Pinpoint the cell where the given text exists, returning its (X, Y) midpoint coordinate. 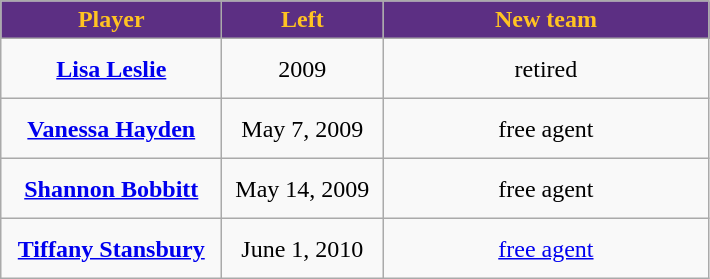
Lisa Leslie (112, 69)
Shannon Bobbitt (112, 189)
Left (302, 20)
May 14, 2009 (302, 189)
2009 (302, 69)
June 1, 2010 (302, 249)
retired (546, 69)
New team (546, 20)
May 7, 2009 (302, 129)
Vanessa Hayden (112, 129)
Tiffany Stansbury (112, 249)
Player (112, 20)
